Provide the (x, y) coordinate of the cell's center where the given text is located.  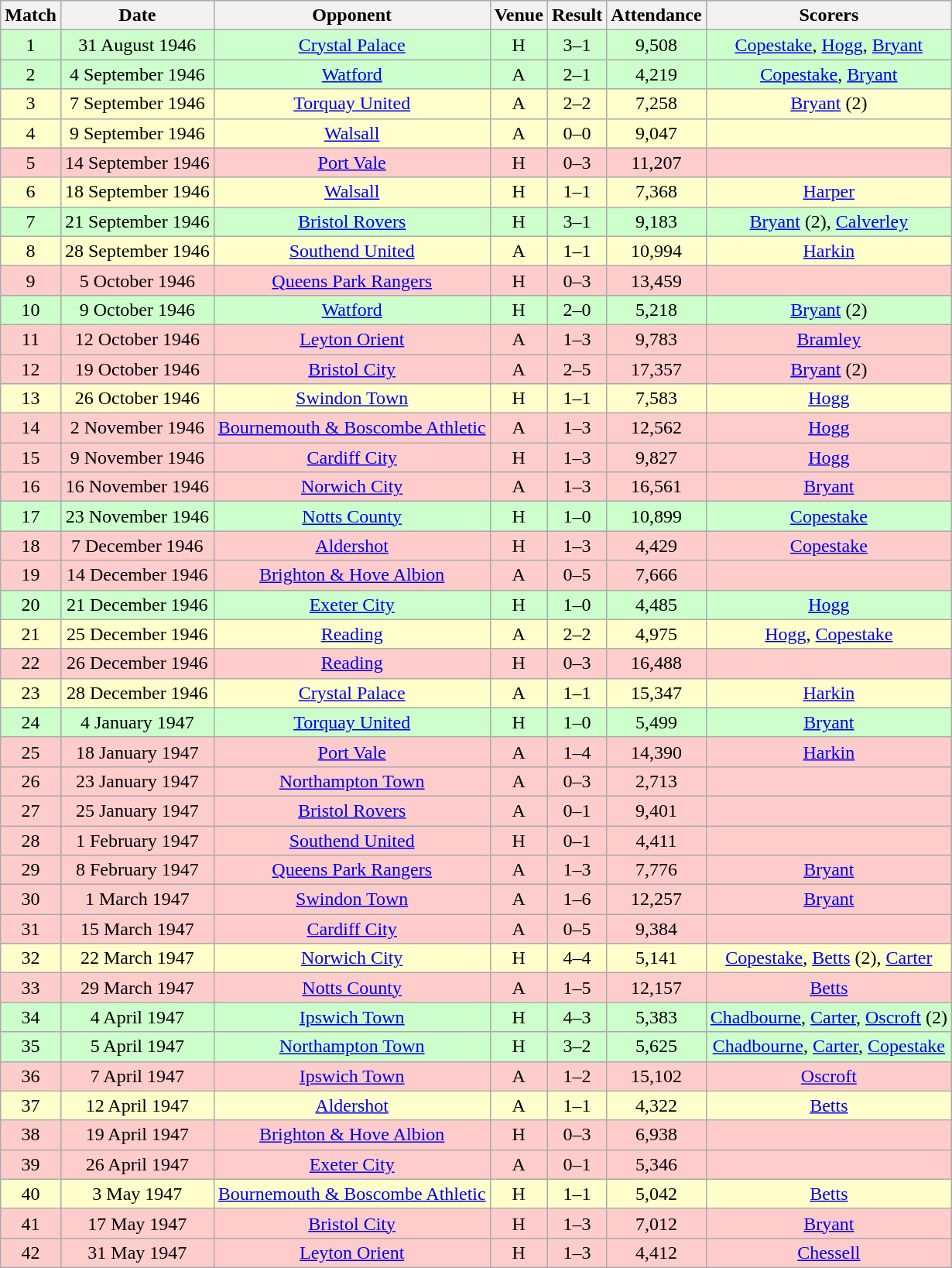
9,827 (656, 458)
7,368 (656, 192)
26 April 1947 (137, 1164)
Oscroft (828, 1076)
34 (31, 1017)
32 (31, 958)
5,625 (656, 1047)
5,042 (656, 1194)
9,401 (656, 810)
4,429 (656, 546)
2–1 (577, 74)
12 April 1947 (137, 1105)
11,207 (656, 163)
23 (31, 693)
Harper (828, 192)
9,783 (656, 339)
4 April 1947 (137, 1017)
35 (31, 1047)
15 (31, 458)
13,459 (656, 280)
9,047 (656, 133)
25 December 1946 (137, 634)
Bryant (2), Calverley (828, 221)
5,499 (656, 722)
Attendance (656, 15)
9 November 1946 (137, 458)
15,102 (656, 1076)
Chadbourne, Carter, Copestake (828, 1047)
42 (31, 1253)
4 January 1947 (137, 722)
4,412 (656, 1253)
14 September 1946 (137, 163)
4–3 (577, 1017)
39 (31, 1164)
16 (31, 487)
40 (31, 1194)
31 (31, 929)
5,383 (656, 1017)
2,713 (656, 781)
9 September 1946 (137, 133)
9 October 1946 (137, 310)
16,561 (656, 487)
16 November 1946 (137, 487)
11 (31, 339)
12,157 (656, 988)
21 (31, 634)
14 December 1946 (137, 575)
22 March 1947 (137, 958)
6 (31, 192)
5,346 (656, 1164)
7 December 1946 (137, 546)
38 (31, 1135)
18 September 1946 (137, 192)
25 January 1947 (137, 810)
25 (31, 752)
12,562 (656, 428)
1–2 (577, 1076)
10 (31, 310)
Hogg, Copestake (828, 634)
5 (31, 163)
8 (31, 251)
17 (31, 516)
5,141 (656, 958)
37 (31, 1105)
1–5 (577, 988)
2–5 (577, 369)
9,384 (656, 929)
7 September 1946 (137, 104)
1 (31, 45)
Date (137, 15)
Copestake, Betts (2), Carter (828, 958)
5,218 (656, 310)
Scorers (828, 15)
2–0 (577, 310)
4 (31, 133)
20 (31, 605)
8 February 1947 (137, 870)
27 (31, 810)
4–4 (577, 958)
Chessell (828, 1253)
2 November 1946 (137, 428)
10,899 (656, 516)
Bramley (828, 339)
19 (31, 575)
26 October 1946 (137, 399)
36 (31, 1076)
7,776 (656, 870)
19 April 1947 (137, 1135)
9 (31, 280)
4,219 (656, 74)
14 (31, 428)
9,508 (656, 45)
31 May 1947 (137, 1253)
4,411 (656, 840)
7 April 1947 (137, 1076)
Result (577, 15)
Chadbourne, Carter, Oscroft (2) (828, 1017)
21 September 1946 (137, 221)
5 October 1946 (137, 280)
7 (31, 221)
Copestake, Bryant (828, 74)
41 (31, 1223)
12 October 1946 (137, 339)
4,322 (656, 1105)
4,485 (656, 605)
Opponent (351, 15)
29 (31, 870)
3 (31, 104)
4 September 1946 (137, 74)
4,975 (656, 634)
Venue (519, 15)
21 December 1946 (137, 605)
1–6 (577, 900)
1 February 1947 (137, 840)
14,390 (656, 752)
12,257 (656, 900)
7,258 (656, 104)
17,357 (656, 369)
Match (31, 15)
2 (31, 74)
26 December 1946 (137, 663)
33 (31, 988)
7,012 (656, 1223)
22 (31, 663)
29 March 1947 (137, 988)
19 October 1946 (137, 369)
15,347 (656, 693)
31 August 1946 (137, 45)
12 (31, 369)
16,488 (656, 663)
26 (31, 781)
1–4 (577, 752)
24 (31, 722)
6,938 (656, 1135)
9,183 (656, 221)
30 (31, 900)
0–0 (577, 133)
17 May 1947 (137, 1223)
13 (31, 399)
15 March 1947 (137, 929)
7,666 (656, 575)
Copestake, Hogg, Bryant (828, 45)
23 November 1946 (137, 516)
28 September 1946 (137, 251)
10,994 (656, 251)
1 March 1947 (137, 900)
28 (31, 840)
18 (31, 546)
3 May 1947 (137, 1194)
5 April 1947 (137, 1047)
18 January 1947 (137, 752)
23 January 1947 (137, 781)
28 December 1946 (137, 693)
7,583 (656, 399)
3–2 (577, 1047)
